Return (X, Y) of the center of cell containing provided text 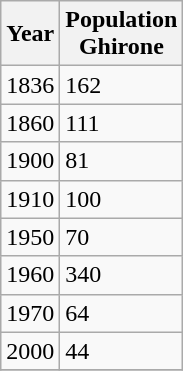
1960 (30, 275)
1970 (30, 313)
1836 (30, 85)
111 (122, 123)
1950 (30, 237)
2000 (30, 351)
1910 (30, 199)
64 (122, 313)
44 (122, 351)
1900 (30, 161)
Year (30, 34)
340 (122, 275)
PopulationGhirone (122, 34)
1860 (30, 123)
100 (122, 199)
81 (122, 161)
162 (122, 85)
70 (122, 237)
